Determine the (X, Y) coordinate at the center of the cell enclosing the given text.  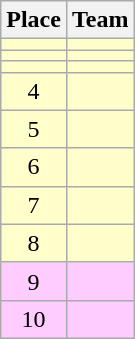
9 (34, 281)
10 (34, 319)
7 (34, 205)
4 (34, 91)
Team (100, 20)
6 (34, 167)
5 (34, 129)
Place (34, 20)
8 (34, 243)
